Extract the [X, Y] coordinate from the center of the cell holding the provided text.  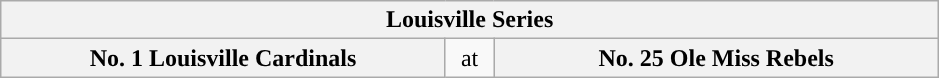
No. 25 Ole Miss Rebels [716, 58]
No. 1 Louisville Cardinals [224, 58]
at [470, 58]
Louisville Series [470, 20]
